Search for the cell housing the specified text and yield its [x, y] center coordinate. 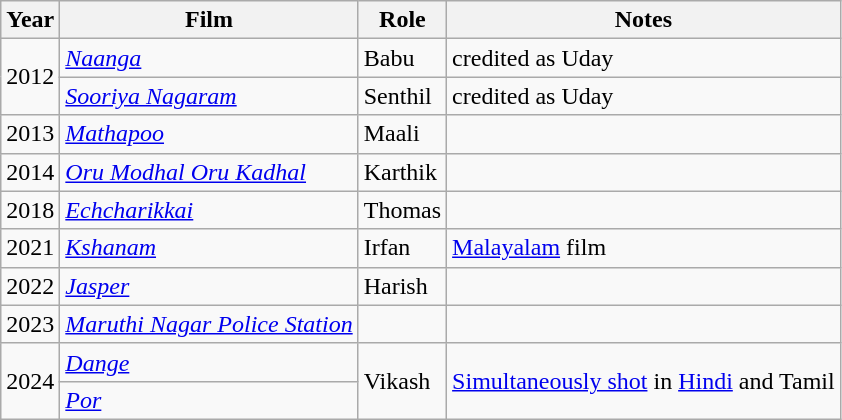
Babu [402, 58]
Notes [644, 20]
Maali [402, 134]
Irfan [402, 248]
Kshanam [209, 248]
Karthik [402, 172]
2018 [30, 210]
Mathapoo [209, 134]
Year [30, 20]
Senthil [402, 96]
Malayalam film [644, 248]
Echcharikkai [209, 210]
2022 [30, 286]
Oru Modhal Oru Kadhal [209, 172]
Naanga [209, 58]
Thomas [402, 210]
Role [402, 20]
Jasper [209, 286]
2024 [30, 381]
2012 [30, 77]
2013 [30, 134]
2023 [30, 324]
Dange [209, 362]
2014 [30, 172]
Film [209, 20]
Por [209, 400]
Sooriya Nagaram [209, 96]
2021 [30, 248]
Vikash [402, 381]
Simultaneously shot in Hindi and Tamil [644, 381]
Maruthi Nagar Police Station [209, 324]
Harish [402, 286]
